Output the [X, Y] coordinate of the center of the cell containing the given text.  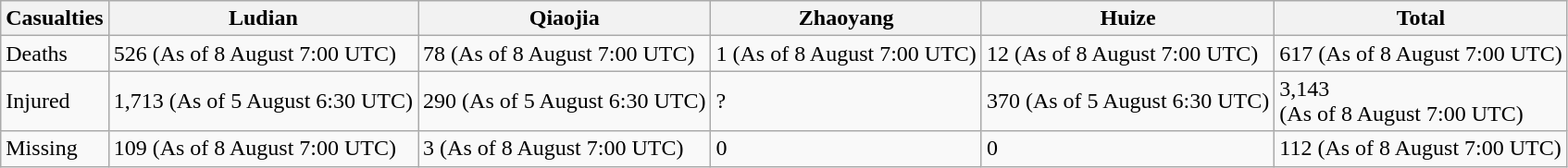
? [846, 102]
3,143 (As of 8 August 7:00 UTC) [1421, 102]
Total [1421, 18]
526 (As of 8 August 7:00 UTC) [263, 54]
617 (As of 8 August 7:00 UTC) [1421, 54]
Casualties [55, 18]
Ludian [263, 18]
3 (As of 8 August 7:00 UTC) [565, 149]
78 (As of 8 August 7:00 UTC) [565, 54]
112 (As of 8 August 7:00 UTC) [1421, 149]
12 (As of 8 August 7:00 UTC) [1127, 54]
290 (As of 5 August 6:30 UTC) [565, 102]
1 (As of 8 August 7:00 UTC) [846, 54]
Huize [1127, 18]
370 (As of 5 August 6:30 UTC) [1127, 102]
109 (As of 8 August 7:00 UTC) [263, 149]
Zhaoyang [846, 18]
Qiaojia [565, 18]
Injured [55, 102]
Missing [55, 149]
1,713 (As of 5 August 6:30 UTC) [263, 102]
Deaths [55, 54]
